Search for the cell housing the specified text and yield its [x, y] center coordinate. 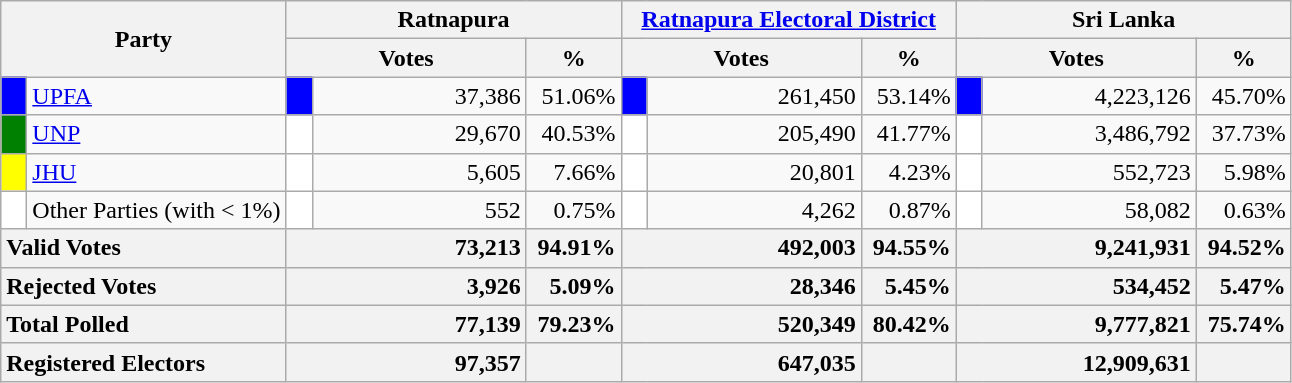
79.23% [574, 324]
94.52% [1244, 248]
73,213 [406, 248]
Registered Electors [144, 362]
29,670 [419, 134]
97,357 [406, 362]
Party [144, 39]
492,003 [741, 248]
534,452 [1076, 286]
4,223,126 [1089, 96]
37,386 [419, 96]
UNP [156, 134]
45.70% [1244, 96]
37.73% [1244, 134]
5,605 [419, 172]
Total Polled [144, 324]
5.45% [908, 286]
9,241,931 [1076, 248]
Ratnapura Electoral District [788, 20]
Rejected Votes [144, 286]
UPFA [156, 96]
Ratnapura [454, 20]
5.09% [574, 286]
205,490 [754, 134]
53.14% [908, 96]
75.74% [1244, 324]
Valid Votes [144, 248]
3,486,792 [1089, 134]
5.47% [1244, 286]
40.53% [574, 134]
12,909,631 [1076, 362]
JHU [156, 172]
552 [419, 210]
0.63% [1244, 210]
77,139 [406, 324]
5.98% [1244, 172]
7.66% [574, 172]
20,801 [754, 172]
9,777,821 [1076, 324]
80.42% [908, 324]
261,450 [754, 96]
4.23% [908, 172]
Other Parties (with < 1%) [156, 210]
4,262 [754, 210]
94.55% [908, 248]
0.75% [574, 210]
3,926 [406, 286]
Sri Lanka [1124, 20]
51.06% [574, 96]
520,349 [741, 324]
58,082 [1089, 210]
647,035 [741, 362]
0.87% [908, 210]
41.77% [908, 134]
552,723 [1089, 172]
94.91% [574, 248]
28,346 [741, 286]
